Find where the given text appears and provide that cell's center as [x, y] coordinate. 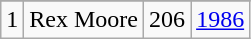
Rex Moore [84, 20]
1986 [220, 20]
206 [168, 20]
1 [12, 20]
